Capture the cell that displays the provided text and extract its [x, y] central coordinate. 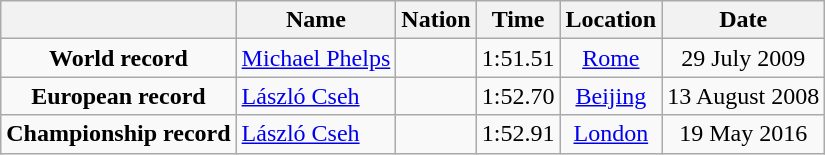
1:52.91 [518, 134]
Rome [611, 58]
Date [744, 20]
Championship record [118, 134]
European record [118, 96]
Time [518, 20]
1:51.51 [518, 58]
29 July 2009 [744, 58]
19 May 2016 [744, 134]
World record [118, 58]
Name [316, 20]
Beijing [611, 96]
13 August 2008 [744, 96]
Nation [436, 20]
London [611, 134]
Michael Phelps [316, 58]
Location [611, 20]
1:52.70 [518, 96]
